Provide the (X, Y) coordinate of the cell's center where the given text is located.  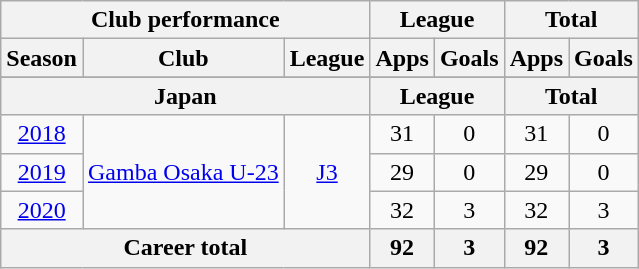
Japan (186, 96)
2018 (42, 134)
Club (183, 58)
Gamba Osaka U-23 (183, 172)
Season (42, 58)
2020 (42, 210)
J3 (327, 172)
Career total (186, 248)
Club performance (186, 20)
2019 (42, 172)
